Identify which cell holds the provided text, then report its (X, Y) central coordinate. 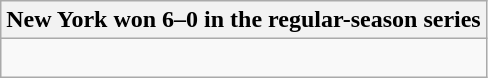
New York won 6–0 in the regular-season series (244, 20)
